Extract the (X, Y) coordinate from the center of the cell holding the provided text.  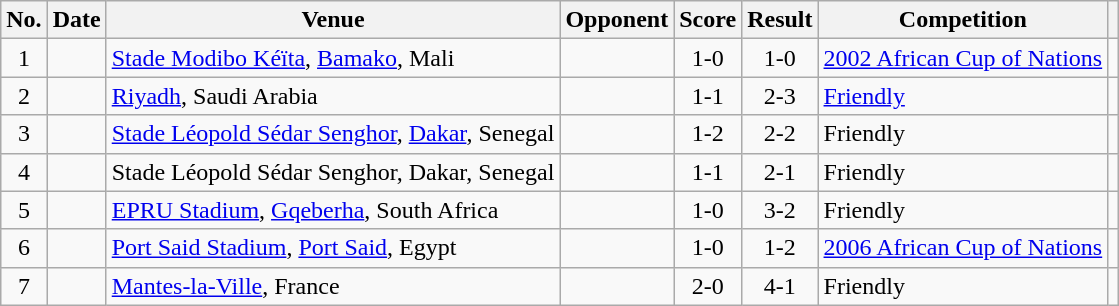
2006 African Cup of Nations (963, 248)
4-1 (780, 286)
3-2 (780, 210)
2-1 (780, 172)
Port Said Stadium, Port Said, Egypt (333, 248)
Opponent (617, 20)
2-2 (780, 134)
2-0 (708, 286)
Venue (333, 20)
5 (24, 210)
Competition (963, 20)
2002 African Cup of Nations (963, 58)
3 (24, 134)
Riyadh, Saudi Arabia (333, 96)
Score (708, 20)
Date (76, 20)
2-3 (780, 96)
No. (24, 20)
Mantes-la-Ville, France (333, 286)
1 (24, 58)
4 (24, 172)
EPRU Stadium, Gqeberha, South Africa (333, 210)
7 (24, 286)
Result (780, 20)
6 (24, 248)
2 (24, 96)
Stade Modibo Kéïta, Bamako, Mali (333, 58)
